From the cell containing the given text, extract its center point as [X, Y] coordinate. 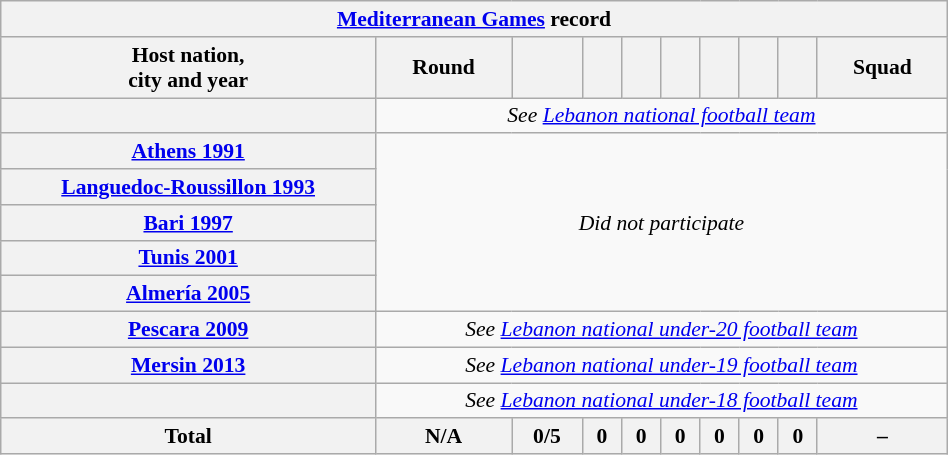
Did not participate [662, 223]
0/5 [548, 437]
Host nation,city and year [188, 68]
Tunis 2001 [188, 258]
Languedoc-Roussillon 1993 [188, 187]
See Lebanon national under-18 football team [662, 401]
Total [188, 437]
Pescara 2009 [188, 330]
– [882, 437]
Squad [882, 68]
Mersin 2013 [188, 365]
N/A [444, 437]
See Lebanon national under-19 football team [662, 365]
See Lebanon national football team [662, 116]
Mediterranean Games record [474, 19]
Almería 2005 [188, 294]
Bari 1997 [188, 223]
Athens 1991 [188, 152]
See Lebanon national under-20 football team [662, 330]
Round [444, 68]
